Return [X, Y] of the center of cell containing provided text 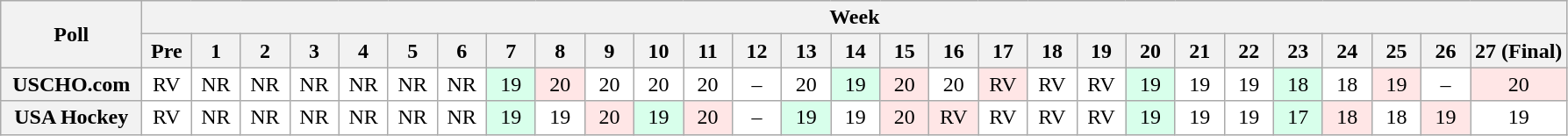
3 [314, 51]
21 [1199, 51]
16 [954, 51]
5 [412, 51]
12 [757, 51]
Pre [167, 51]
9 [609, 51]
22 [1249, 51]
15 [905, 51]
11 [707, 51]
24 [1347, 51]
14 [856, 51]
Week [855, 18]
Poll [72, 34]
4 [363, 51]
10 [658, 51]
23 [1298, 51]
8 [560, 51]
USCHO.com [72, 84]
13 [806, 51]
26 [1445, 51]
6 [462, 51]
1 [216, 51]
2 [265, 51]
27 (Final) [1519, 51]
USA Hockey [72, 118]
25 [1396, 51]
7 [511, 51]
